Scan for the cell matching the given text and deliver its (X, Y) coordinate at center. 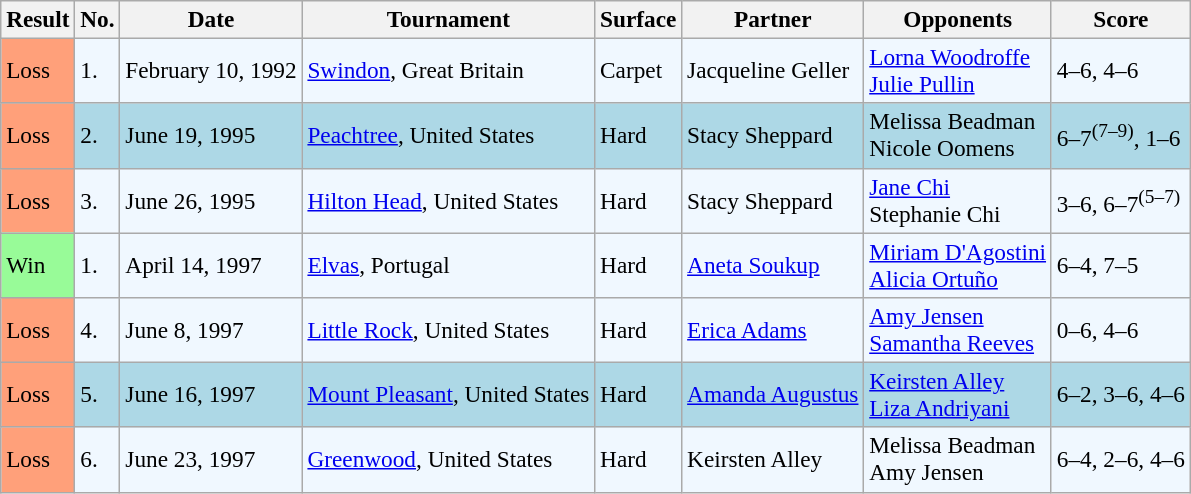
Jane Chi Stephanie Chi (958, 200)
2. (98, 136)
Aneta Soukup (773, 264)
Mount Pleasant, United States (448, 394)
6–7(7–9), 1–6 (1120, 136)
Keirsten Alley (773, 460)
February 10, 1992 (211, 70)
Date (211, 19)
0–6, 4–6 (1120, 330)
June 16, 1997 (211, 394)
Peachtree, United States (448, 136)
3. (98, 200)
Win (38, 264)
No. (98, 19)
3–6, 6–7(5–7) (1120, 200)
Tournament (448, 19)
Score (1120, 19)
Surface (638, 19)
5. (98, 394)
6. (98, 460)
Hilton Head, United States (448, 200)
Swindon, Great Britain (448, 70)
Opponents (958, 19)
6–4, 2–6, 4–6 (1120, 460)
Elvas, Portugal (448, 264)
4. (98, 330)
Amy Jensen Samantha Reeves (958, 330)
June 23, 1997 (211, 460)
Keirsten Alley Liza Andriyani (958, 394)
Melissa Beadman Amy Jensen (958, 460)
Jacqueline Geller (773, 70)
Lorna Woodroffe Julie Pullin (958, 70)
June 26, 1995 (211, 200)
Amanda Augustus (773, 394)
Partner (773, 19)
6–4, 7–5 (1120, 264)
Greenwood, United States (448, 460)
Miriam D'Agostini Alicia Ortuño (958, 264)
April 14, 1997 (211, 264)
Little Rock, United States (448, 330)
Carpet (638, 70)
June 19, 1995 (211, 136)
Melissa Beadman Nicole Oomens (958, 136)
June 8, 1997 (211, 330)
6–2, 3–6, 4–6 (1120, 394)
Erica Adams (773, 330)
4–6, 4–6 (1120, 70)
Result (38, 19)
